Determine the [X, Y] coordinate at the center of the cell enclosing the given text.  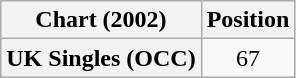
67 [248, 58]
Chart (2002) [101, 20]
UK Singles (OCC) [101, 58]
Position [248, 20]
